Detect which cell encompasses the target text, then output its [X, Y] center coordinate. 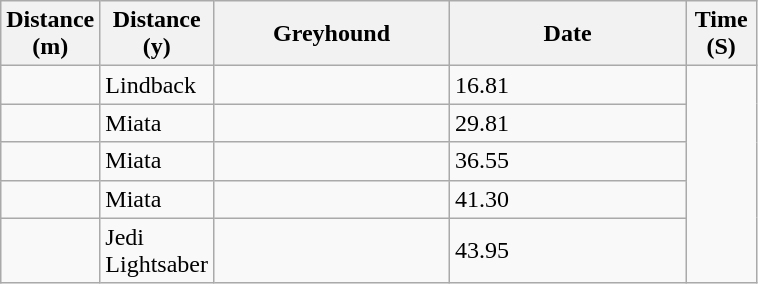
Jedi Lightsaber [157, 250]
36.55 [568, 161]
Greyhound [331, 34]
Lindback [157, 85]
41.30 [568, 199]
Distance (y) [157, 34]
43.95 [568, 250]
Time (S) [722, 34]
Date [568, 34]
Distance (m) [50, 34]
16.81 [568, 85]
29.81 [568, 123]
